Return (X, Y) of the center of cell containing provided text 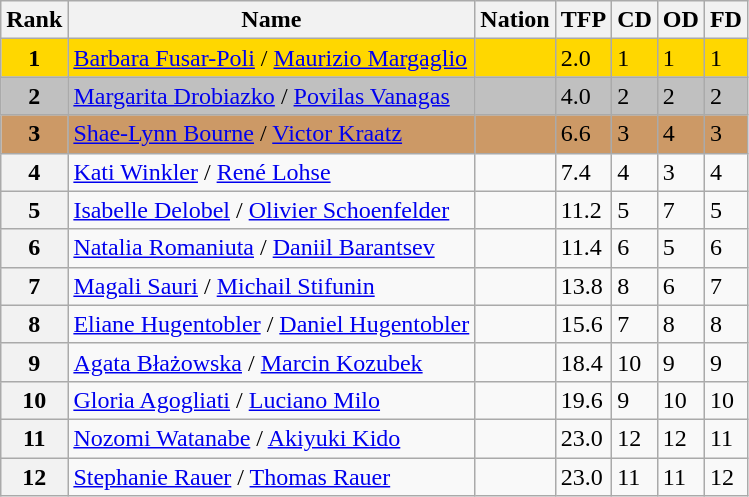
Nation (515, 20)
Agata Błażowska / Marcin Kozubek (272, 362)
Natalia Romaniuta / Daniil Barantsev (272, 248)
Eliane Hugentobler / Daniel Hugentobler (272, 324)
13.8 (583, 286)
Margarita Drobiazko / Povilas Vanagas (272, 96)
Isabelle Delobel / Olivier Schoenfelder (272, 210)
OD (680, 20)
Gloria Agogliati / Luciano Milo (272, 400)
CD (635, 20)
Kati Winkler / René Lohse (272, 172)
7.4 (583, 172)
11.4 (583, 248)
Stephanie Rauer / Thomas Rauer (272, 477)
Name (272, 20)
Rank (34, 20)
4.0 (583, 96)
6.6 (583, 134)
TFP (583, 20)
Nozomi Watanabe / Akiyuki Kido (272, 438)
FD (726, 20)
11.2 (583, 210)
18.4 (583, 362)
Shae-Lynn Bourne / Victor Kraatz (272, 134)
Barbara Fusar-Poli / Maurizio Margaglio (272, 58)
2.0 (583, 58)
15.6 (583, 324)
19.6 (583, 400)
Magali Sauri / Michail Stifunin (272, 286)
